Search for the cell housing the specified text and yield its [X, Y] center coordinate. 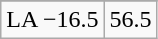
LA −16.5 [52, 20]
56.5 [130, 20]
